Pinpoint the cell where the given text exists, returning its [x, y] midpoint coordinate. 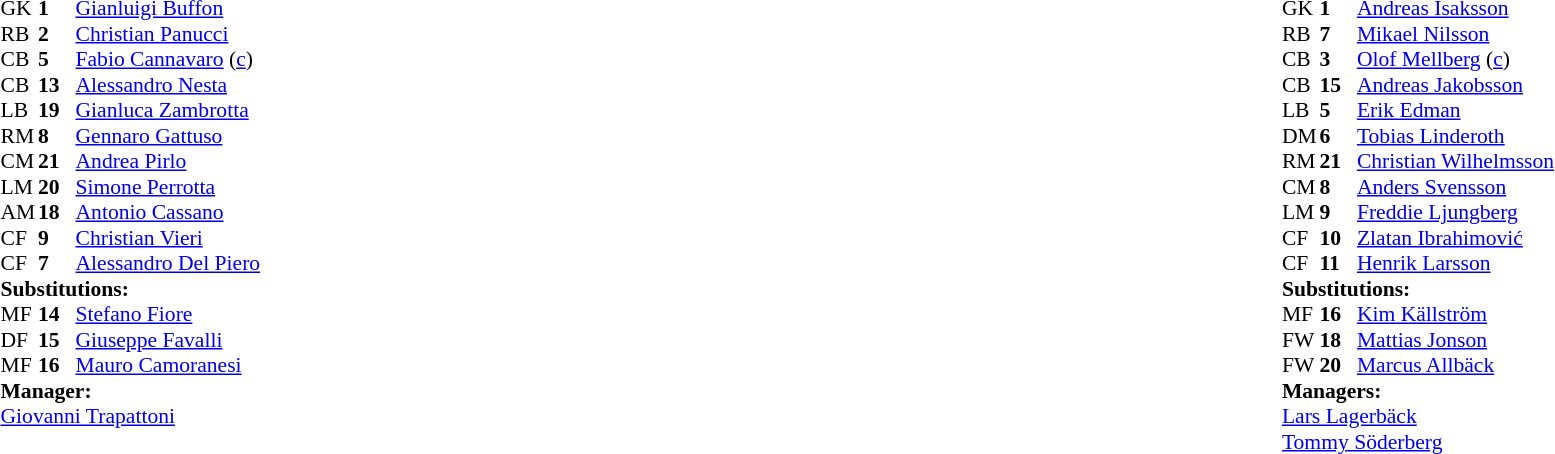
Marcus Allbäck [1456, 365]
Gennaro Gattuso [168, 136]
14 [57, 315]
Mattias Jonson [1456, 340]
Andreas Jakobsson [1456, 85]
Fabio Cannavaro (c) [168, 59]
Erik Edman [1456, 111]
Christian Vieri [168, 238]
AM [19, 213]
Olof Mellberg (c) [1456, 59]
Manager: [130, 391]
Alessandro Nesta [168, 85]
Simone Perrotta [168, 187]
Gianluca Zambrotta [168, 111]
DF [19, 340]
Mauro Camoranesi [168, 365]
Antonio Cassano [168, 213]
Tobias Linderoth [1456, 136]
13 [57, 85]
11 [1338, 263]
Giuseppe Favalli [168, 340]
3 [1338, 59]
Mikael Nilsson [1456, 34]
Freddie Ljungberg [1456, 213]
Alessandro Del Piero [168, 263]
Andrea Pirlo [168, 161]
Giovanni Trapattoni [130, 417]
19 [57, 111]
Christian Panucci [168, 34]
Henrik Larsson [1456, 263]
Zlatan Ibrahimović [1456, 238]
Managers: [1418, 391]
2 [57, 34]
DM [1301, 136]
6 [1338, 136]
Christian Wilhelmsson [1456, 161]
Stefano Fiore [168, 315]
10 [1338, 238]
Anders Svensson [1456, 187]
Kim Källström [1456, 315]
